Pinpoint the cell where the given text exists, returning its (x, y) midpoint coordinate. 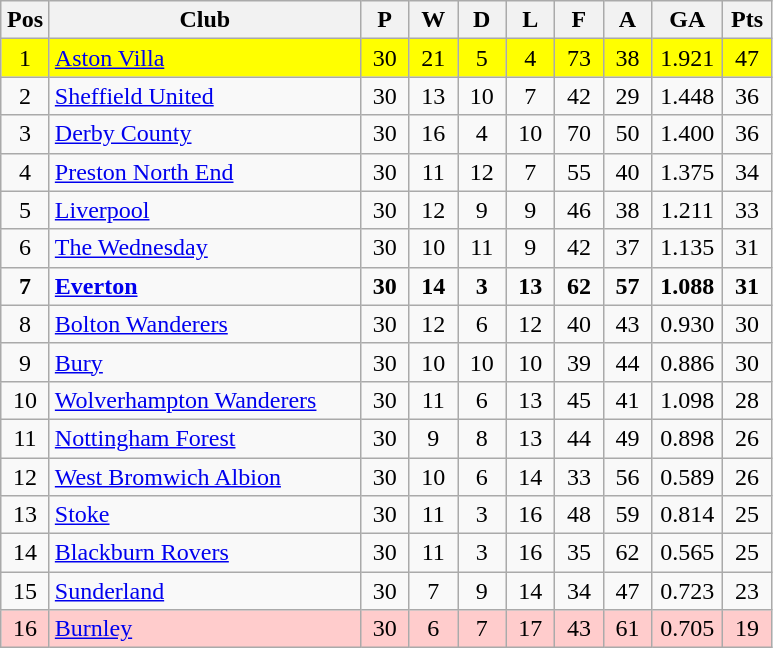
Nottingham Forest (204, 438)
1.211 (688, 210)
1.448 (688, 96)
Sheffield United (204, 96)
0.814 (688, 515)
1.098 (688, 400)
Club (204, 20)
D (482, 20)
Preston North End (204, 172)
2 (26, 96)
1.135 (688, 248)
56 (628, 477)
A (628, 20)
35 (580, 553)
15 (26, 591)
Wolverhampton Wanderers (204, 400)
1.400 (688, 134)
73 (580, 58)
P (384, 20)
Pos (26, 20)
61 (628, 629)
0.723 (688, 591)
1 (26, 58)
L (530, 20)
17 (530, 629)
0.705 (688, 629)
39 (580, 362)
0.565 (688, 553)
Derby County (204, 134)
45 (580, 400)
0.589 (688, 477)
0.898 (688, 438)
Burnley (204, 629)
GA (688, 20)
0.886 (688, 362)
1.375 (688, 172)
55 (580, 172)
28 (748, 400)
57 (628, 286)
0.930 (688, 324)
Stoke (204, 515)
Pts (748, 20)
70 (580, 134)
West Bromwich Albion (204, 477)
48 (580, 515)
F (580, 20)
21 (434, 58)
W (434, 20)
23 (748, 591)
37 (628, 248)
19 (748, 629)
Blackburn Rovers (204, 553)
Bolton Wanderers (204, 324)
41 (628, 400)
50 (628, 134)
49 (628, 438)
Everton (204, 286)
The Wednesday (204, 248)
59 (628, 515)
1.921 (688, 58)
Aston Villa (204, 58)
46 (580, 210)
Sunderland (204, 591)
Liverpool (204, 210)
Bury (204, 362)
29 (628, 96)
1.088 (688, 286)
